Identify which cell holds the provided text, then report its [X, Y] central coordinate. 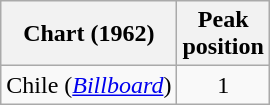
Peakposition [223, 34]
1 [223, 85]
Chile (Billboard) [89, 85]
Chart (1962) [89, 34]
